Return [x, y] of the center of cell containing provided text 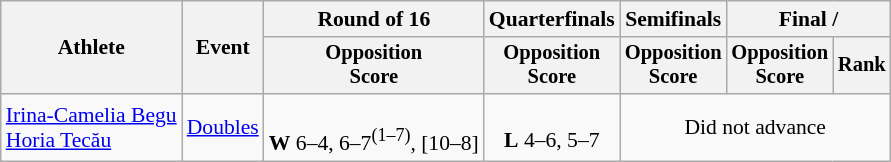
L 4–6, 5–7 [552, 128]
Semifinals [674, 19]
Rank [862, 66]
W 6–4, 6–7(1–7), [10–8] [374, 128]
Round of 16 [374, 19]
Did not advance [756, 128]
Doubles [223, 128]
Athlete [92, 48]
Irina-Camelia BeguHoria Tecău [92, 128]
Final / [808, 19]
Quarterfinals [552, 19]
Event [223, 48]
